Extract the (x, y) coordinate from the center of the cell holding the provided text.  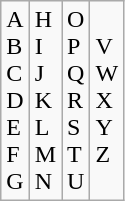
OPQRSTU (76, 101)
VWXYZ (107, 101)
ABCDEFG (15, 101)
HIJKLMN (45, 101)
